Capture the cell that displays the provided text and extract its (X, Y) central coordinate. 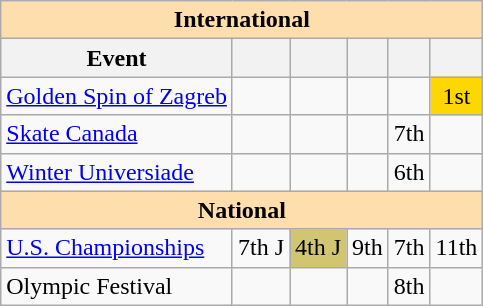
Olympic Festival (117, 286)
U.S. Championships (117, 248)
1st (456, 96)
6th (409, 172)
Golden Spin of Zagreb (117, 96)
11th (456, 248)
Skate Canada (117, 134)
8th (409, 286)
International (242, 20)
National (242, 210)
7th J (260, 248)
4th J (318, 248)
Event (117, 58)
9th (368, 248)
Winter Universiade (117, 172)
